Determine the [x, y] coordinate at the center of the cell enclosing the given text.  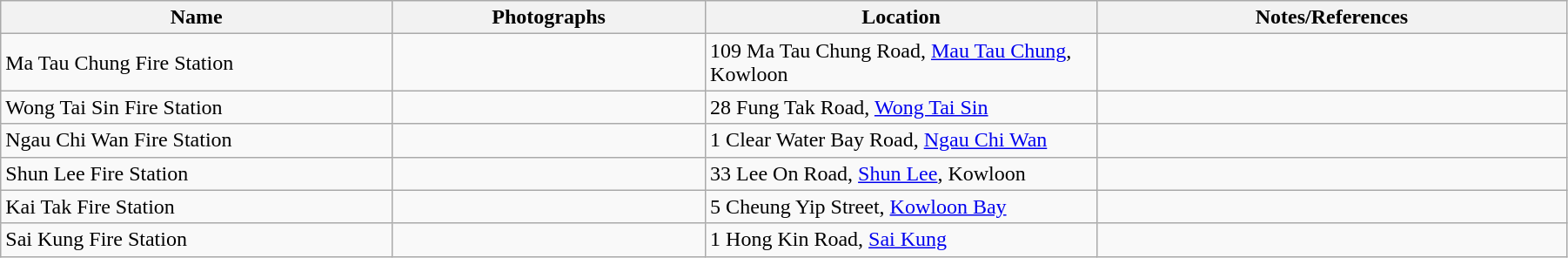
Shun Lee Fire Station [197, 173]
Ma Tau Chung Fire Station [197, 63]
33 Lee On Road, Shun Lee, Kowloon [901, 173]
Location [901, 17]
Sai Kung Fire Station [197, 240]
Notes/References [1331, 17]
109 Ma Tau Chung Road, Mau Tau Chung, Kowloon [901, 63]
28 Fung Tak Road, Wong Tai Sin [901, 107]
1 Clear Water Bay Road, Ngau Chi Wan [901, 140]
Kai Tak Fire Station [197, 207]
5 Cheung Yip Street, Kowloon Bay [901, 207]
Photographs [549, 17]
Name [197, 17]
1 Hong Kin Road, Sai Kung [901, 240]
Ngau Chi Wan Fire Station [197, 140]
Wong Tai Sin Fire Station [197, 107]
